Locate the cell with the specified text and output its (x, y) center coordinate. 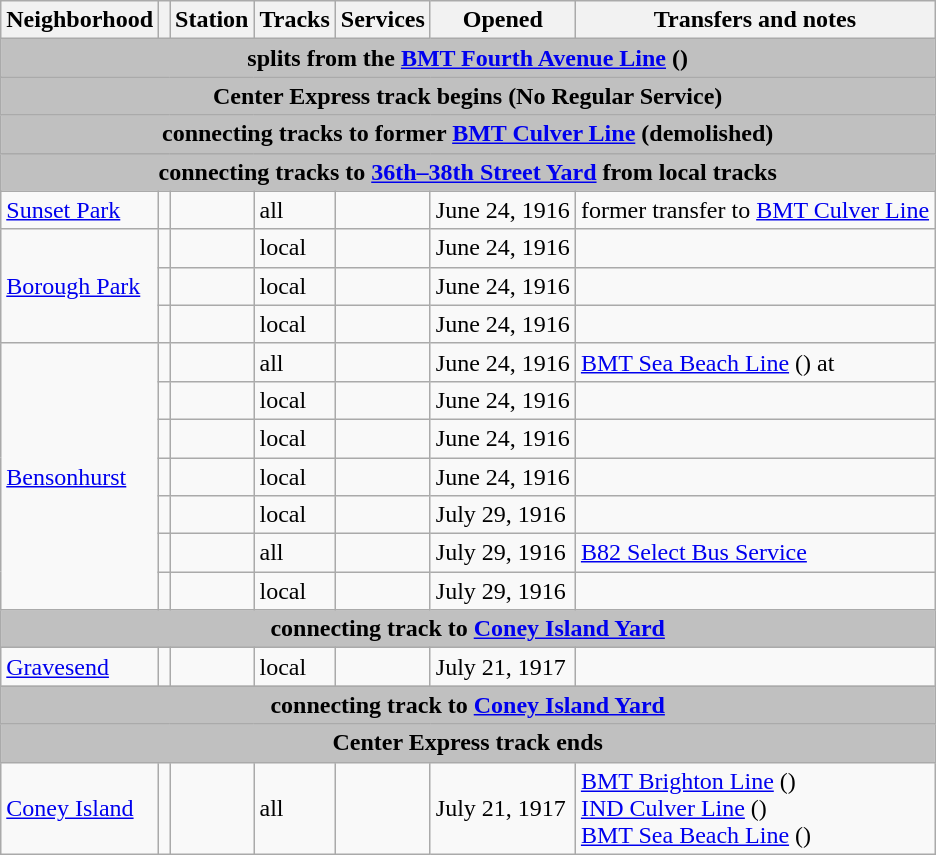
Borough Park (80, 286)
Station (212, 20)
Transfers and notes (754, 20)
Opened (502, 20)
connecting tracks to former BMT Culver Line (demolished) (468, 134)
splits from the BMT Fourth Avenue Line () (468, 58)
Center Express track begins (No Regular Service) (468, 96)
BMT Brighton Line ()IND Culver Line ()BMT Sea Beach Line () (754, 808)
Bensonhurst (80, 476)
former transfer to BMT Culver Line (754, 210)
connecting tracks to 36th–38th Street Yard from local tracks (468, 172)
Coney Island (80, 808)
Gravesend (80, 667)
Tracks (294, 20)
B82 Select Bus Service (754, 553)
BMT Sea Beach Line () at (754, 362)
Sunset Park (80, 210)
Neighborhood (80, 20)
Services (382, 20)
Center Express track ends (468, 743)
